For the text-containing cell, return its midpoint in [x, y] coordinate format. 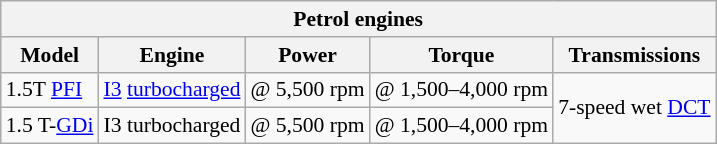
Engine [172, 55]
7-speed wet DCT [634, 108]
Model [50, 55]
Power [307, 55]
1.5T PFI [50, 90]
Transmissions [634, 55]
Torque [462, 55]
1.5 T-GDi [50, 126]
Petrol engines [358, 19]
